Search for the cell housing the specified text and yield its (x, y) center coordinate. 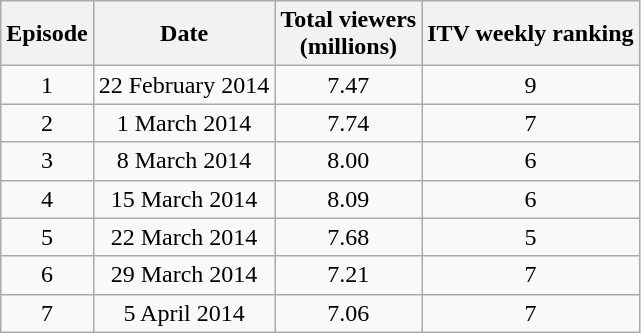
4 (47, 199)
29 March 2014 (184, 275)
9 (530, 85)
ITV weekly ranking (530, 34)
7.06 (348, 313)
1 March 2014 (184, 123)
3 (47, 161)
7.47 (348, 85)
7.68 (348, 237)
8.09 (348, 199)
Date (184, 34)
5 April 2014 (184, 313)
Total viewers(millions) (348, 34)
7.74 (348, 123)
8 March 2014 (184, 161)
7.21 (348, 275)
2 (47, 123)
22 February 2014 (184, 85)
22 March 2014 (184, 237)
8.00 (348, 161)
1 (47, 85)
Episode (47, 34)
15 March 2014 (184, 199)
